Output the (X, Y) coordinate of the center of the cell containing the given text.  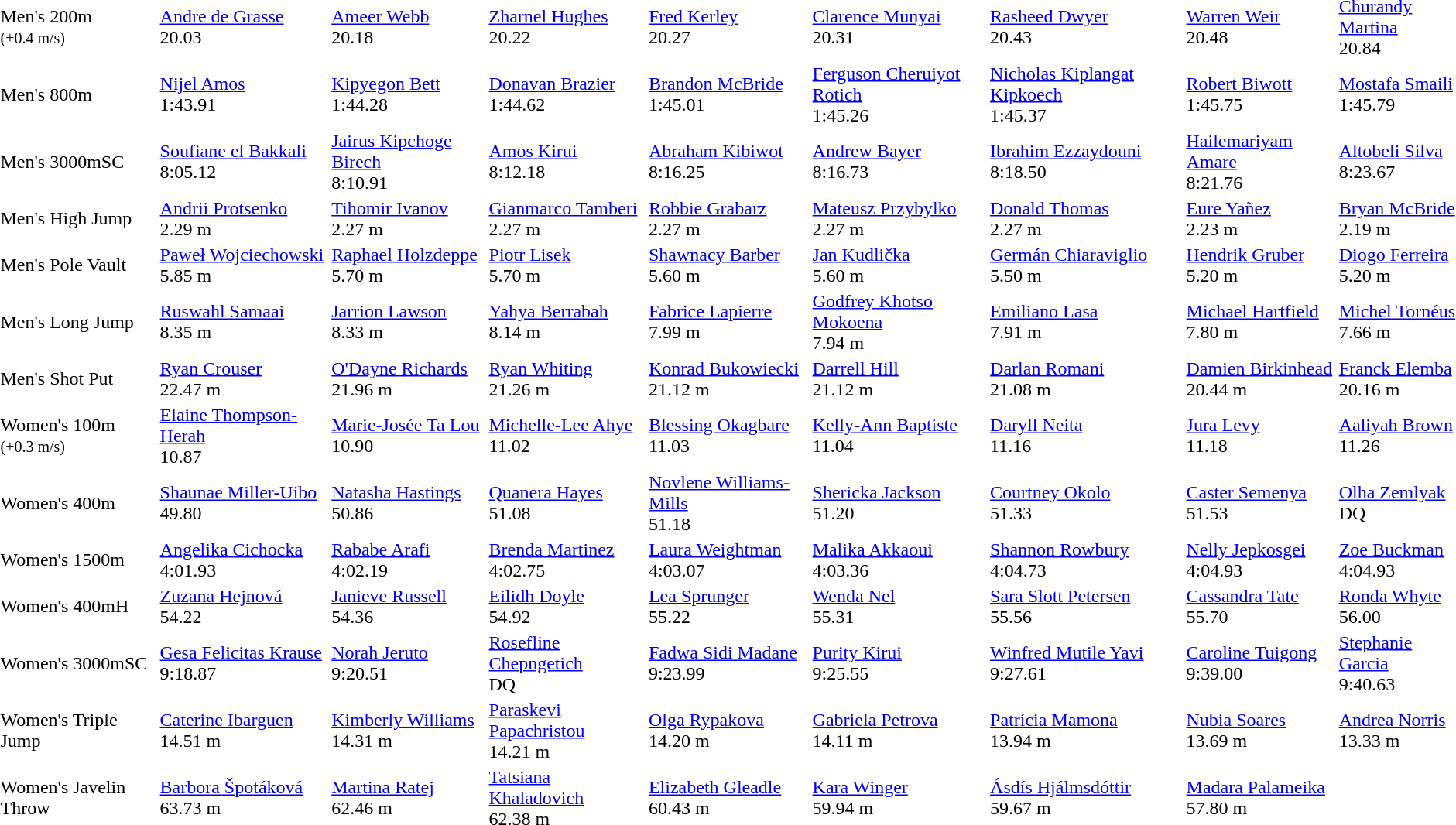
Elaine Thompson-Herah 10.87 (243, 436)
Gianmarco Tamberi 2.27 m (567, 218)
Shannon Rowbury 4:04.73 (1086, 560)
Natasha Hastings 50.86 (408, 503)
Kimberly Williams 14.31 m (408, 731)
Piotr Lisek 5.70 m (567, 265)
Quanera Hayes 51.08 (567, 503)
Nicholas Kiplangat Kipkoech 1:45.37 (1086, 94)
Gabriela Petrova 14.11 m (899, 731)
Olga Rypakova 14.20 m (728, 731)
Nelly Jepkosgei 4:04.93 (1260, 560)
Wenda Nel 55.31 (899, 607)
Nijel Amos 1:43.91 (243, 94)
Rababe Arafi 4:02.19 (408, 560)
Robert Biwott 1:45.75 (1260, 94)
Darlan Romani 21.08 m (1086, 379)
Donald Thomas 2.27 m (1086, 218)
Yahya Berrabah 8.14 m (567, 322)
Malika Akkaoui 4:03.36 (899, 560)
Shericka Jackson 51.20 (899, 503)
Fadwa Sidi Madane 9:23.99 (728, 663)
Novlene Williams-Mills 51.18 (728, 503)
Blessing Okagbare 11.03 (728, 436)
Patrícia Mamona 13.94 m (1086, 731)
Abraham Kibiwot 8:16.25 (728, 162)
Kelly-Ann Baptiste 11.04 (899, 436)
Brandon McBride 1:45.01 (728, 94)
Germán Chiaraviglio 5.50 m (1086, 265)
Soufiane el Bakkali 8:05.12 (243, 162)
Shaunae Miller-Uibo 49.80 (243, 503)
Michelle-Lee Ahye 11.02 (567, 436)
Darrell Hill 21.12 m (899, 379)
Paraskevi Papachristou 14.21 m (567, 731)
Michael Hartfield 7.80 m (1260, 322)
Sara Slott Petersen 55.56 (1086, 607)
Andrii Protsenko 2.29 m (243, 218)
Caster Semenya 51.53 (1260, 503)
Norah Jeruto 9:20.51 (408, 663)
Ryan Whiting 21.26 m (567, 379)
Caroline Tuigong 9:39.00 (1260, 663)
Andrew Bayer 8:16.73 (899, 162)
Jarrion Lawson 8.33 m (408, 322)
Nubia Soares 13.69 m (1260, 731)
Eure Yañez 2.23 m (1260, 218)
Jan Kudlička 5.60 m (899, 265)
Winfred Mutile Yavi 9:27.61 (1086, 663)
Paweł Wojciechowski 5.85 m (243, 265)
Lea Sprunger 55.22 (728, 607)
Caterine Ibarguen 14.51 m (243, 731)
Purity Kirui 9:25.55 (899, 663)
Tihomir Ivanov 2.27 m (408, 218)
Amos Kirui 8:12.18 (567, 162)
Emiliano Lasa 7.91 m (1086, 322)
Godfrey Khotso Mokoena 7.94 m (899, 322)
Marie-Josée Ta Lou 10.90 (408, 436)
Jura Levy 11.18 (1260, 436)
Zuzana Hejnová 54.22 (243, 607)
Angelika Cichocka 4:01.93 (243, 560)
Laura Weightman 4:03.07 (728, 560)
Mateusz Przybylko 2.27 m (899, 218)
Kipyegon Bett 1:44.28 (408, 94)
Ferguson Cheruiyot Rotich 1:45.26 (899, 94)
Courtney Okolo 51.33 (1086, 503)
O'Dayne Richards 21.96 m (408, 379)
Brenda Martinez 4:02.75 (567, 560)
Rosefline Chepngetich DQ (567, 663)
Fabrice Lapierre 7.99 m (728, 322)
Donavan Brazier 1:44.62 (567, 94)
Ryan Crouser 22.47 m (243, 379)
Shawnacy Barber 5.60 m (728, 265)
Ibrahim Ezzaydouni 8:18.50 (1086, 162)
Jairus Kipchoge Birech 8:10.91 (408, 162)
Daryll Neita 11.16 (1086, 436)
Raphael Holzdeppe 5.70 m (408, 265)
Gesa Felicitas Krause 9:18.87 (243, 663)
Janieve Russell 54.36 (408, 607)
Hailemariyam Amare 8:21.76 (1260, 162)
Eilidh Doyle 54.92 (567, 607)
Hendrik Gruber 5.20 m (1260, 265)
Konrad Bukowiecki 21.12 m (728, 379)
Cassandra Tate 55.70 (1260, 607)
Damien Birkinhead 20.44 m (1260, 379)
Robbie Grabarz 2.27 m (728, 218)
Ruswahl Samaai 8.35 m (243, 322)
